Return (x, y) of the center of cell containing provided text 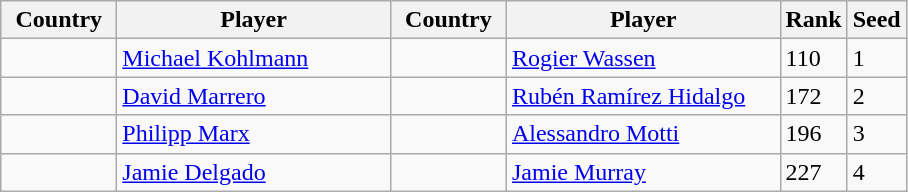
David Marrero (254, 96)
1 (876, 58)
Philipp Marx (254, 134)
Jamie Delgado (254, 172)
2 (876, 96)
4 (876, 172)
Alessandro Motti (643, 134)
Rogier Wassen (643, 58)
3 (876, 134)
Rubén Ramírez Hidalgo (643, 96)
110 (814, 58)
172 (814, 96)
196 (814, 134)
Rank (814, 20)
227 (814, 172)
Seed (876, 20)
Michael Kohlmann (254, 58)
Jamie Murray (643, 172)
